Find where the given text appears and provide that cell's center as (x, y) coordinate. 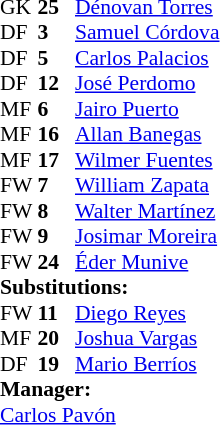
17 (57, 160)
3 (57, 33)
19 (57, 364)
Diego Reyes (147, 313)
Jairo Puerto (147, 109)
24 (57, 262)
6 (57, 109)
12 (57, 83)
8 (57, 211)
William Zapata (147, 185)
Substitutions: (110, 287)
José Perdomo (147, 83)
5 (57, 58)
Josimar Moreira (147, 237)
Wilmer Fuentes (147, 160)
9 (57, 237)
11 (57, 313)
7 (57, 185)
20 (57, 339)
Joshua Vargas (147, 339)
Walter Martínez (147, 211)
Allan Banegas (147, 135)
Carlos Palacios (147, 58)
Mario Berríos (147, 364)
Samuel Córdova (147, 33)
Éder Munive (147, 262)
16 (57, 135)
Manager: (110, 389)
